Pinpoint the cell where the given text exists, returning its (X, Y) midpoint coordinate. 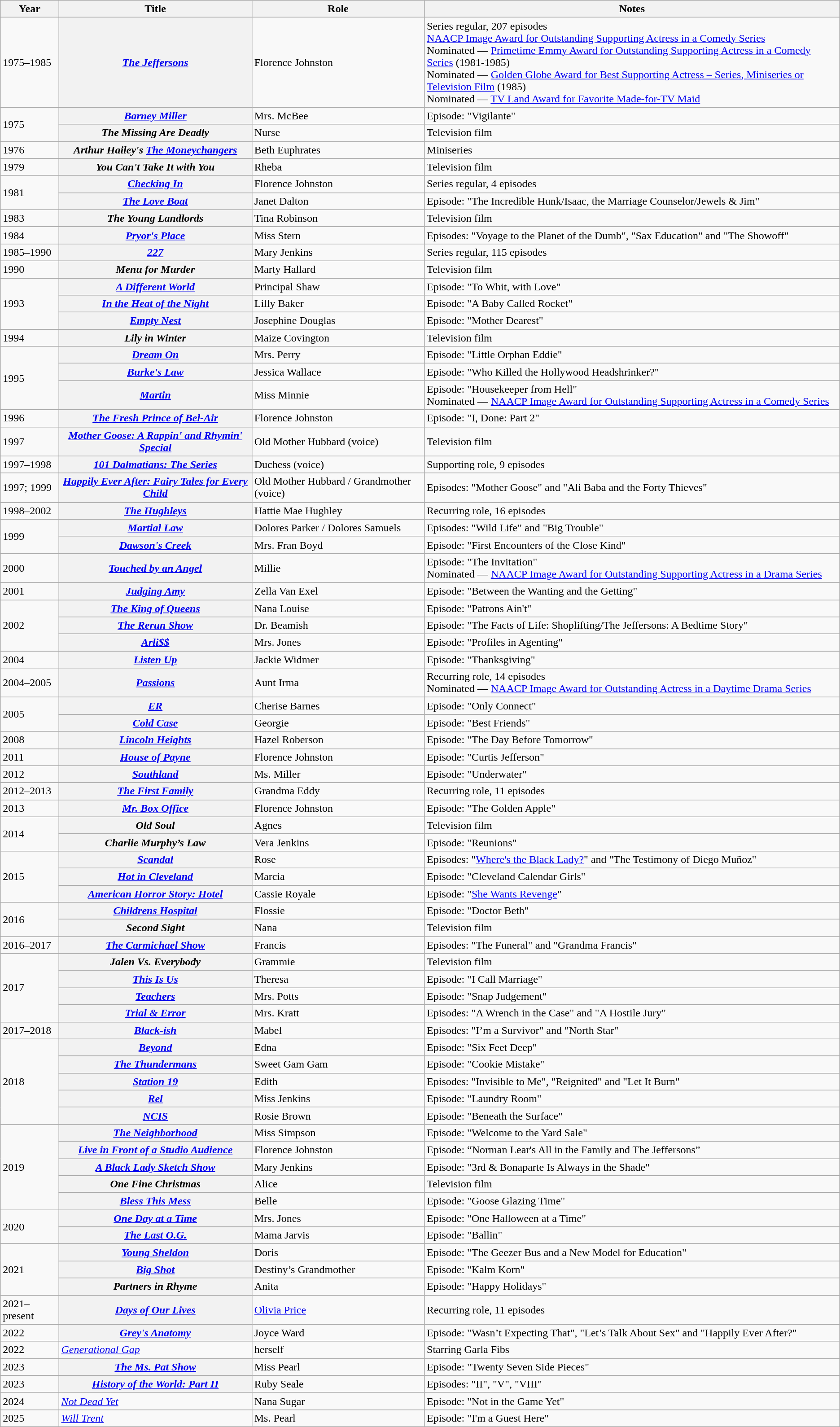
Episode: "The Incredible Hunk/Isaac, the Marriage Counselor/Jewels & Jim" (632, 201)
Principal Shaw (338, 287)
Young Sheldon (155, 1252)
Edna (338, 1047)
2004 (30, 660)
Doris (338, 1252)
Title (155, 9)
Episode: "Snap Judgement" (632, 996)
1975 (30, 124)
Josephine Douglas (338, 321)
The Love Boat (155, 201)
Lincoln Heights (155, 740)
Checking In (155, 184)
Second Sight (155, 928)
Role (338, 9)
Episode: "The Facts of Life: Shoplifting/The Jeffersons: A Bedtime Story" (632, 626)
Ruby Seale (338, 1384)
Hattie Mae Hughley (338, 511)
herself (338, 1350)
2000 (30, 568)
Mrs. Fran Boyd (338, 545)
Vera Jenkins (338, 842)
Episode: "Wasn’t Expecting That", "Let’s Talk About Sex" and "Happily Ever After?" (632, 1333)
Miss Simpson (338, 1133)
Marcia (338, 876)
Episode: "Between the Wanting and the Getting" (632, 591)
Episodes: "Voyage to the Planet of the Dumb", "Sax Education" and "The Showoff" (632, 235)
Episode: "Twenty Seven Side Pieces" (632, 1367)
Rel (155, 1099)
You Can't Take It with You (155, 167)
Passions (155, 683)
Beyond (155, 1047)
Recurring role, 14 episodesNominated — NAACP Image Award for Outstanding Actress in a Daytime Drama Series (632, 683)
2025 (30, 1418)
2019 (30, 1167)
Bless This Mess (155, 1201)
American Horror Story: Hotel (155, 893)
101 Dalmatians: The Series (155, 464)
Episodes: "Mother Goose" and "Ali Baba and the Forty Thieves" (632, 487)
Episode: "She Wants Revenge" (632, 893)
Episode: "I Call Marriage" (632, 979)
Joyce Ward (338, 1333)
Tina Robinson (338, 218)
Miniseries (632, 150)
Martial Law (155, 528)
2017–2018 (30, 1030)
Agnes (338, 825)
Episode: "Cleveland Calendar Girls" (632, 876)
1998–2002 (30, 511)
Grandma Eddy (338, 791)
Episode: "Laundry Room" (632, 1099)
Ms. Miller (338, 774)
Episode: “Norman Lear's All in the Family and The Jeffersons” (632, 1150)
Scandal (155, 859)
Big Shot (155, 1269)
Listen Up (155, 660)
Mother Goose: A Rappin' and Rhymin' Special (155, 442)
Grammie (338, 962)
Edith (338, 1081)
Days of Our Lives (155, 1309)
Mama Jarvis (338, 1235)
Judging Amy (155, 591)
1999 (30, 536)
Theresa (338, 979)
Black-ish (155, 1030)
Flossie (338, 911)
Episode: "I'm a Guest Here" (632, 1418)
Southland (155, 774)
The Ms. Pat Show (155, 1367)
Episode: "Patrons Ain't" (632, 608)
Mrs. McBee (338, 116)
1997–1998 (30, 464)
Belle (338, 1201)
1985–1990 (30, 252)
The Last O.G. (155, 1235)
1996 (30, 418)
Will Trent (155, 1418)
2011 (30, 757)
Marty Hallard (338, 269)
Jessica Wallace (338, 372)
Arthur Hailey's The Moneychangers (155, 150)
Rosie Brown (338, 1116)
Touched by an Angel (155, 568)
Episode: "Beneath the Surface" (632, 1116)
Episodes: "Invisible to Me", "Reignited" and "Let It Burn" (632, 1081)
2012 (30, 774)
Cherise Barnes (338, 706)
1993 (30, 304)
Miss Jenkins (338, 1099)
Episodes: "A Wrench in the Case" and "A Hostile Jury" (632, 1013)
Nana (338, 928)
Dawson's Creek (155, 545)
Station 19 (155, 1081)
Pryor's Place (155, 235)
Episode: "A Baby Called Rocket" (632, 304)
Millie (338, 568)
1995 (30, 378)
Episode: "Underwater" (632, 774)
Nana Sugar (338, 1401)
Arli$$ (155, 643)
2016–2017 (30, 945)
227 (155, 252)
Ms. Pearl (338, 1418)
Jalen Vs. Everybody (155, 962)
The Rerun Show (155, 626)
1997 (30, 442)
The Hughleys (155, 511)
ER (155, 706)
Series regular, 115 episodes (632, 252)
2015 (30, 876)
2021–present (30, 1309)
Episode: "Housekeeper from Hell"Nominated — NAACP Image Award for Outstanding Supporting Actress in a Comedy Series (632, 395)
Episode: "Best Friends" (632, 723)
Sweet Gam Gam (338, 1064)
2021 (30, 1269)
Episode: "Not in the Game Yet" (632, 1401)
Episodes: "I’m a Survivor" and "North Star" (632, 1030)
Dolores Parker / Dolores Samuels (338, 528)
Mabel (338, 1030)
Janet Dalton (338, 201)
2020 (30, 1227)
2013 (30, 808)
Episode: "One Halloween at a Time" (632, 1218)
Mrs. Perry (338, 355)
Mr. Box Office (155, 808)
Happily Ever After: Fairy Tales for Every Child (155, 487)
Episode: "Profiles in Agenting" (632, 643)
NCIS (155, 1116)
Zella Van Exel (338, 591)
Nurse (338, 133)
1979 (30, 167)
Hot in Cleveland (155, 876)
Miss Minnie (338, 395)
House of Payne (155, 757)
Francis (338, 945)
Episode: "First Encounters of the Close Kind" (632, 545)
Old Mother Hubbard (voice) (338, 442)
Nana Louise (338, 608)
Miss Stern (338, 235)
1975–1985 (30, 62)
1997; 1999 (30, 487)
Not Dead Yet (155, 1401)
Burke's Law (155, 372)
Episode: "Six Feet Deep" (632, 1047)
Lily in Winter (155, 338)
The King of Queens (155, 608)
Old Soul (155, 825)
1984 (30, 235)
Georgie (338, 723)
Live in Front of a Studio Audience (155, 1150)
2024 (30, 1401)
Episode: "Welcome to the Yard Sale" (632, 1133)
Episode: "The Invitation"Nominated — NAACP Image Award for Outstanding Supporting Actress in a Drama Series (632, 568)
1994 (30, 338)
Beth Euphrates (338, 150)
Martin (155, 395)
The Carmichael Show (155, 945)
Anita (338, 1287)
Episode: "The Day Before Tomorrow" (632, 740)
Episode: "I, Done: Part 2" (632, 418)
Jackie Widmer (338, 660)
Episodes: "Wild Life" and "Big Trouble" (632, 528)
Duchess (voice) (338, 464)
Aunt Irma (338, 683)
Supporting role, 9 episodes (632, 464)
Lilly Baker (338, 304)
Dream On (155, 355)
1990 (30, 269)
Episode: "Ballin" (632, 1235)
2004–2005 (30, 683)
History of the World: Part II (155, 1384)
The Jeffersons (155, 62)
Episode: "The Golden Apple" (632, 808)
1981 (30, 193)
Year (30, 9)
Episode: "Happy Holidays" (632, 1287)
Alice (338, 1184)
Episode: "Thanksgiving" (632, 660)
Cold Case (155, 723)
2002 (30, 625)
Episode: "Kalm Korn" (632, 1269)
Charlie Murphy’s Law (155, 842)
Rose (338, 859)
2008 (30, 740)
Episode: "Reunions" (632, 842)
Rheba (338, 167)
Olivia Price (338, 1309)
Episode: "Cookie Mistake" (632, 1064)
The Missing Are Deadly (155, 133)
2017 (30, 988)
Episode: "Goose Glazing Time" (632, 1201)
Episode: "Doctor Beth" (632, 911)
Barney Miller (155, 116)
A Black Lady Sketch Show (155, 1167)
2005 (30, 714)
Starring Garla Fibs (632, 1350)
Episode: "Curtis Jefferson" (632, 757)
Old Mother Hubbard / Grandmother (voice) (338, 487)
Episode: "Who Killed the Hollywood Headshrinker?" (632, 372)
Mrs. Potts (338, 996)
One Fine Christmas (155, 1184)
Episode: "Only Connect" (632, 706)
Childrens Hospital (155, 911)
2014 (30, 834)
The Young Landlords (155, 218)
This Is Us (155, 979)
The Fresh Prince of Bel-Air (155, 418)
Teachers (155, 996)
Episode: "Little Orphan Eddie" (632, 355)
2018 (30, 1081)
Recurring role, 16 episodes (632, 511)
Partners in Rhyme (155, 1287)
2016 (30, 919)
Dr. Beamish (338, 626)
The Thundermans (155, 1064)
Episodes: "The Funeral" and "Grandma Francis" (632, 945)
Notes (632, 9)
Mrs. Kratt (338, 1013)
Episode: "Mother Dearest" (632, 321)
The Neighborhood (155, 1133)
Hazel Roberson (338, 740)
In the Heat of the Night (155, 304)
2012–2013 (30, 791)
Episodes: "Where's the Black Lady?" and "The Testimony of Diego Muñoz" (632, 859)
One Day at a Time (155, 1218)
Maize Covington (338, 338)
1976 (30, 150)
Series regular, 4 episodes (632, 184)
Trial & Error (155, 1013)
Episodes: "II", "V", "VIII" (632, 1384)
Menu for Murder (155, 269)
2001 (30, 591)
Generational Gap (155, 1350)
Episode: "Vigilante" (632, 116)
The First Family (155, 791)
1983 (30, 218)
Miss Pearl (338, 1367)
Episode: "3rd & Bonaparte Is Always in the Shade" (632, 1167)
Grey's Anatomy (155, 1333)
Destiny’s Grandmother (338, 1269)
Episode: "The Geezer Bus and a New Model for Education" (632, 1252)
A Different World (155, 287)
Empty Nest (155, 321)
Episode: "To Whit, with Love" (632, 287)
Cassie Royale (338, 893)
